Locate the cell with the specified text and output its [x, y] center coordinate. 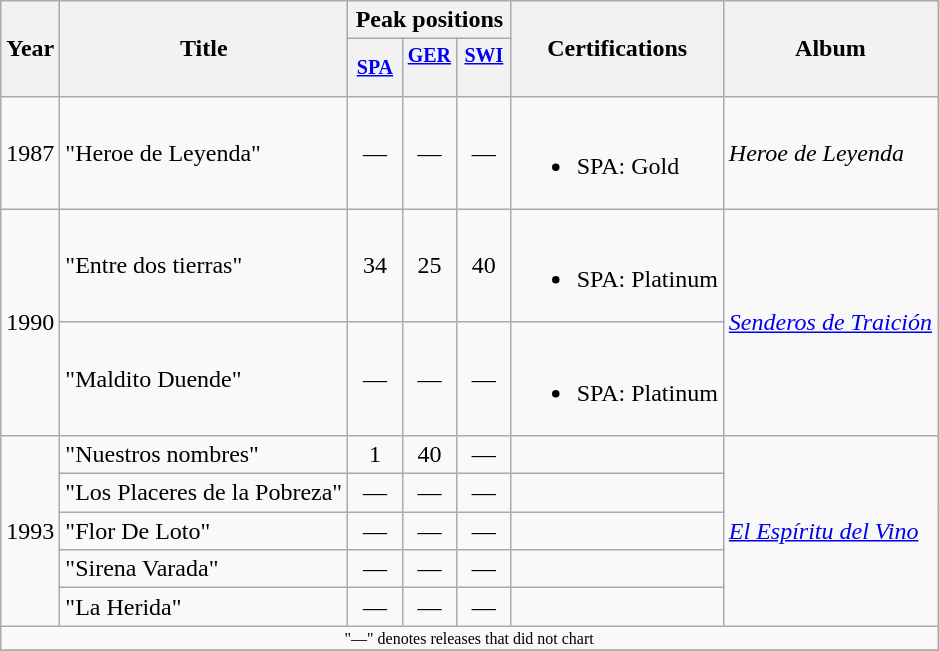
1987 [30, 152]
1990 [30, 322]
"Entre dos tierras" [204, 266]
Album [830, 49]
"Nuestros nombres" [204, 454]
SPA [375, 68]
"Sirena Varada" [204, 569]
"Los Placeres de la Pobreza" [204, 493]
"Heroe de Leyenda" [204, 152]
Year [30, 49]
1 [375, 454]
"Maldito Duende" [204, 378]
Peak positions [430, 20]
"Flor De Loto" [204, 531]
Certifications [617, 49]
SWI [484, 68]
Senderos de Traición [830, 322]
Heroe de Leyenda [830, 152]
25 [429, 266]
"—" denotes releases that did not chart [470, 638]
Title [204, 49]
SPA: Gold [617, 152]
1993 [30, 530]
34 [375, 266]
"La Herida" [204, 607]
El Espíritu del Vino [830, 530]
GER [429, 68]
